Determine the (X, Y) coordinate at the center of the cell enclosing the given text.  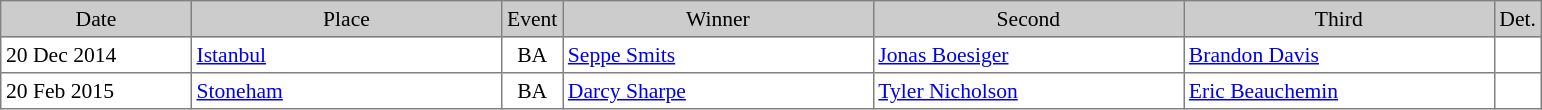
20 Feb 2015 (96, 91)
Jonas Boesiger (1028, 55)
Date (96, 19)
Det. (1518, 19)
Tyler Nicholson (1028, 91)
Istanbul (346, 55)
Eric Beauchemin (1339, 91)
Event (532, 19)
Second (1028, 19)
20 Dec 2014 (96, 55)
Darcy Sharpe (718, 91)
Place (346, 19)
Stoneham (346, 91)
Seppe Smits (718, 55)
Winner (718, 19)
Third (1339, 19)
Brandon Davis (1339, 55)
